Return (X, Y) of the center of cell containing provided text 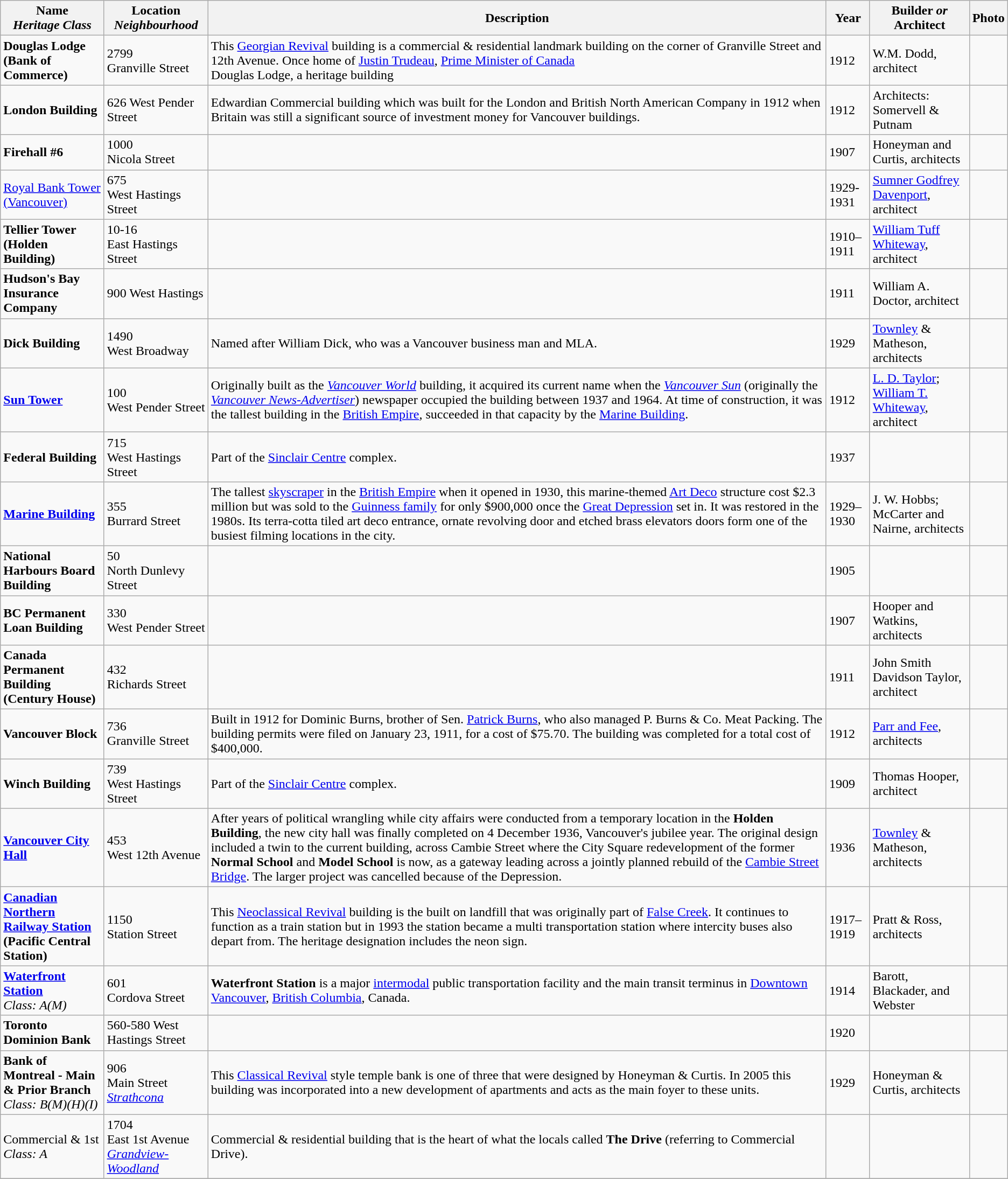
Hooper and Watkins, architects (920, 620)
Named after William Dick, who was a Vancouver business man and MLA. (517, 343)
1920 (848, 1033)
National Harbours Board Building (52, 570)
Barott, Blackader, and Webster (920, 990)
Photo (989, 18)
Architects: Somervell & Putnam (920, 110)
L. D. Taylor; William T. Whiteway, architect (920, 400)
10-16East Hastings Street (156, 244)
900 West Hastings (156, 294)
Thomas Hooper, architect (920, 784)
Tellier Tower(Holden Building) (52, 244)
739West Hastings Street (156, 784)
1910–1911 (848, 244)
Sumner Godfrey Davenport, architect (920, 194)
Parr and Fee, architects (920, 734)
Toronto Dominion Bank (52, 1033)
Marine Building (52, 514)
1914 (848, 990)
Bank of Montreal - Main & Prior BranchClass: B(M)(H)(I) (52, 1083)
William Tuff Whiteway, architect (920, 244)
Year (848, 18)
1905 (848, 570)
Douglas Lodge(Bank of Commerce) (52, 60)
Firehall #6 (52, 152)
1929-1931 (848, 194)
Vancouver City Hall (52, 848)
Vancouver Block (52, 734)
1490West Broadway (156, 343)
Winch Building (52, 784)
1000Nicola Street (156, 152)
Hudson's Bay Insurance Company (52, 294)
2799Granville Street (156, 60)
William A. Doctor, architect (920, 294)
560-580 West Hastings Street (156, 1033)
London Building (52, 110)
1936 (848, 848)
626 West Pender Street (156, 110)
355Burrard Street (156, 514)
736Granville Street (156, 734)
NameHeritage Class (52, 18)
Honeyman and Curtis, architects (920, 152)
1704East 1st AvenueGrandview-Woodland (156, 1146)
Pratt & Ross, architects (920, 926)
LocationNeighbourhood (156, 18)
Sun Tower (52, 400)
453West 12th Avenue (156, 848)
Canadian Northern Railway Station(Pacific Central Station) (52, 926)
1150Station Street (156, 926)
432Richards Street (156, 678)
Commercial & 1stClass: A (52, 1146)
1937 (848, 457)
Federal Building (52, 457)
BC Permanent Loan Building (52, 620)
Honeyman & Curtis, architects (920, 1083)
100West Pender Street (156, 400)
Royal Bank Tower (Vancouver) (52, 194)
Canada Permanent Building(Century House) (52, 678)
1917–1919 (848, 926)
50North Dunlevy Street (156, 570)
330West Pender Street (156, 620)
Description (517, 18)
Waterfront StationClass: A(M) (52, 990)
Commercial & residential building that is the heart of what the locals called The Drive (referring to Commercial Drive). (517, 1146)
675West Hastings Street (156, 194)
906Main StreetStrathcona (156, 1083)
W.M. Dodd, architect (920, 60)
John Smith Davidson Taylor, architect (920, 678)
J. W. Hobbs; McCarter and Nairne, architects (920, 514)
1929–1930 (848, 514)
1909 (848, 784)
601Cordova Street (156, 990)
715West Hastings Street (156, 457)
Dick Building (52, 343)
Builder orArchitect (920, 18)
